Determine the [X, Y] coordinate at the center of the cell enclosing the given text.  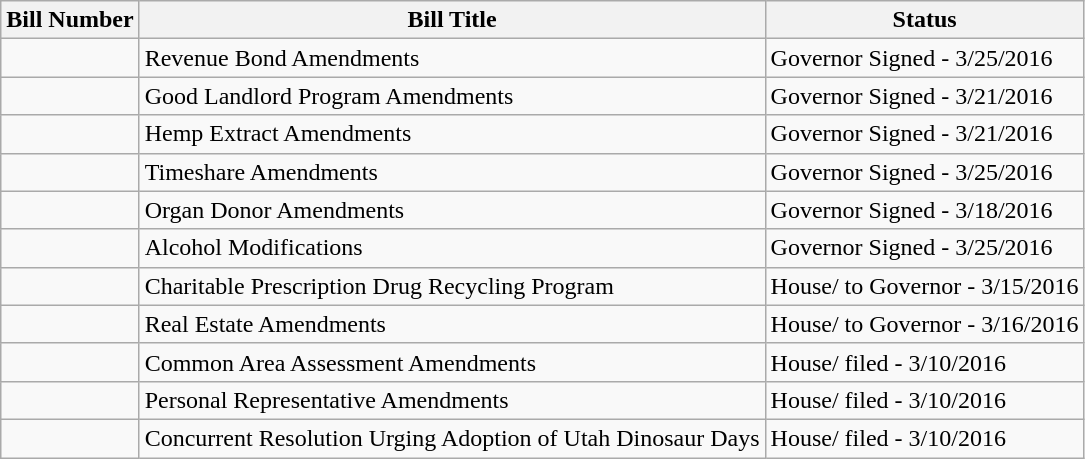
Real Estate Amendments [452, 324]
Charitable Prescription Drug Recycling Program [452, 286]
Revenue Bond Amendments [452, 58]
Organ Donor Amendments [452, 210]
Concurrent Resolution Urging Adoption of Utah Dinosaur Days [452, 438]
Hemp Extract Amendments [452, 134]
Alcohol Modifications [452, 248]
Bill Number [70, 20]
Status [924, 20]
Bill Title [452, 20]
Common Area Assessment Amendments [452, 362]
Timeshare Amendments [452, 172]
Personal Representative Amendments [452, 400]
House/ to Governor - 3/16/2016 [924, 324]
Governor Signed - 3/18/2016 [924, 210]
Good Landlord Program Amendments [452, 96]
House/ to Governor - 3/15/2016 [924, 286]
